Return [x, y] of the center of cell containing provided text 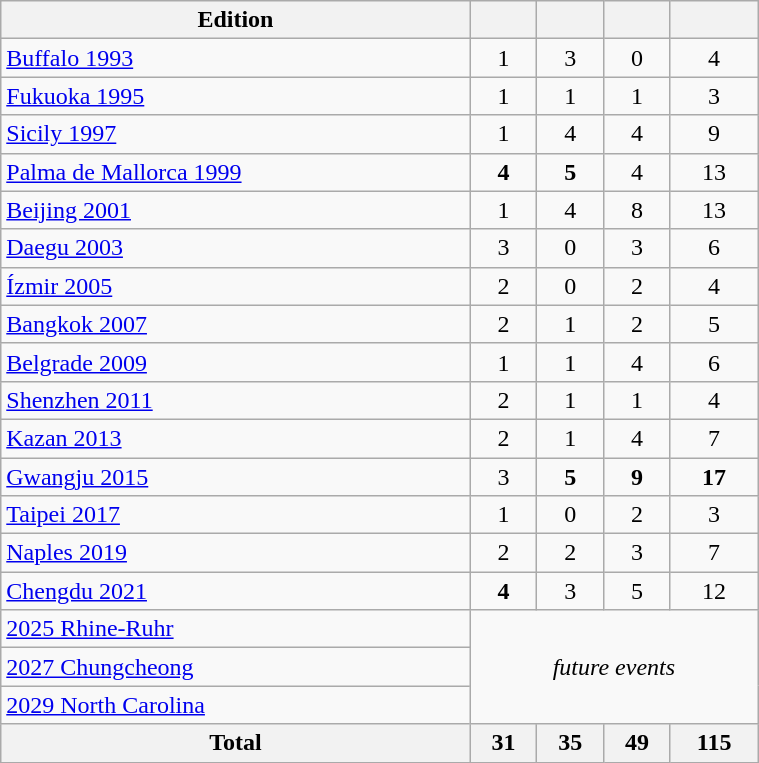
35 [570, 743]
Palma de Mallorca 1999 [236, 172]
Naples 2019 [236, 553]
Edition [236, 20]
Daegu 2003 [236, 248]
Bangkok 2007 [236, 324]
Gwangju 2015 [236, 477]
Kazan 2013 [236, 438]
Belgrade 2009 [236, 362]
Shenzhen 2011 [236, 400]
Fukuoka 1995 [236, 96]
12 [714, 591]
2025 Rhine-Ruhr [236, 629]
2027 Chungcheong [236, 667]
Ízmir 2005 [236, 286]
8 [638, 210]
17 [714, 477]
Chengdu 2021 [236, 591]
49 [638, 743]
future events [614, 667]
Beijing 2001 [236, 210]
115 [714, 743]
2029 North Carolina [236, 705]
31 [504, 743]
Sicily 1997 [236, 134]
Total [236, 743]
Buffalo 1993 [236, 58]
Taipei 2017 [236, 515]
